Output the [x, y] coordinate of the center of the cell containing the given text.  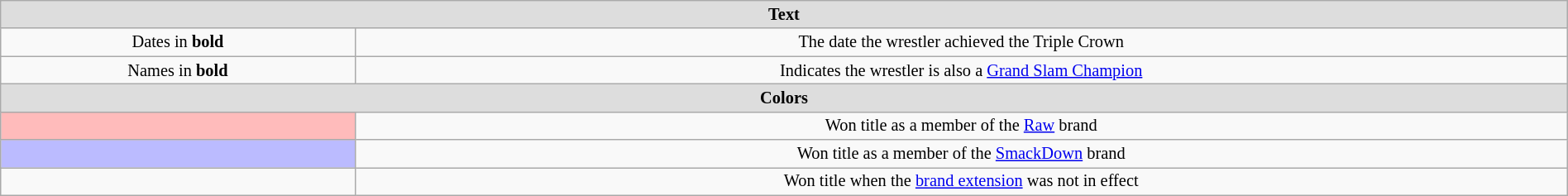
Indicates the wrestler is also a Grand Slam Champion [961, 70]
Dates in bold [178, 42]
Names in bold [178, 70]
Won title as a member of the Raw brand [961, 126]
Text [784, 14]
Colors [784, 98]
Won title when the brand extension was not in effect [961, 181]
The date the wrestler achieved the Triple Crown [961, 42]
Won title as a member of the SmackDown brand [961, 154]
